For the text-containing cell, return its midpoint in [X, Y] coordinate format. 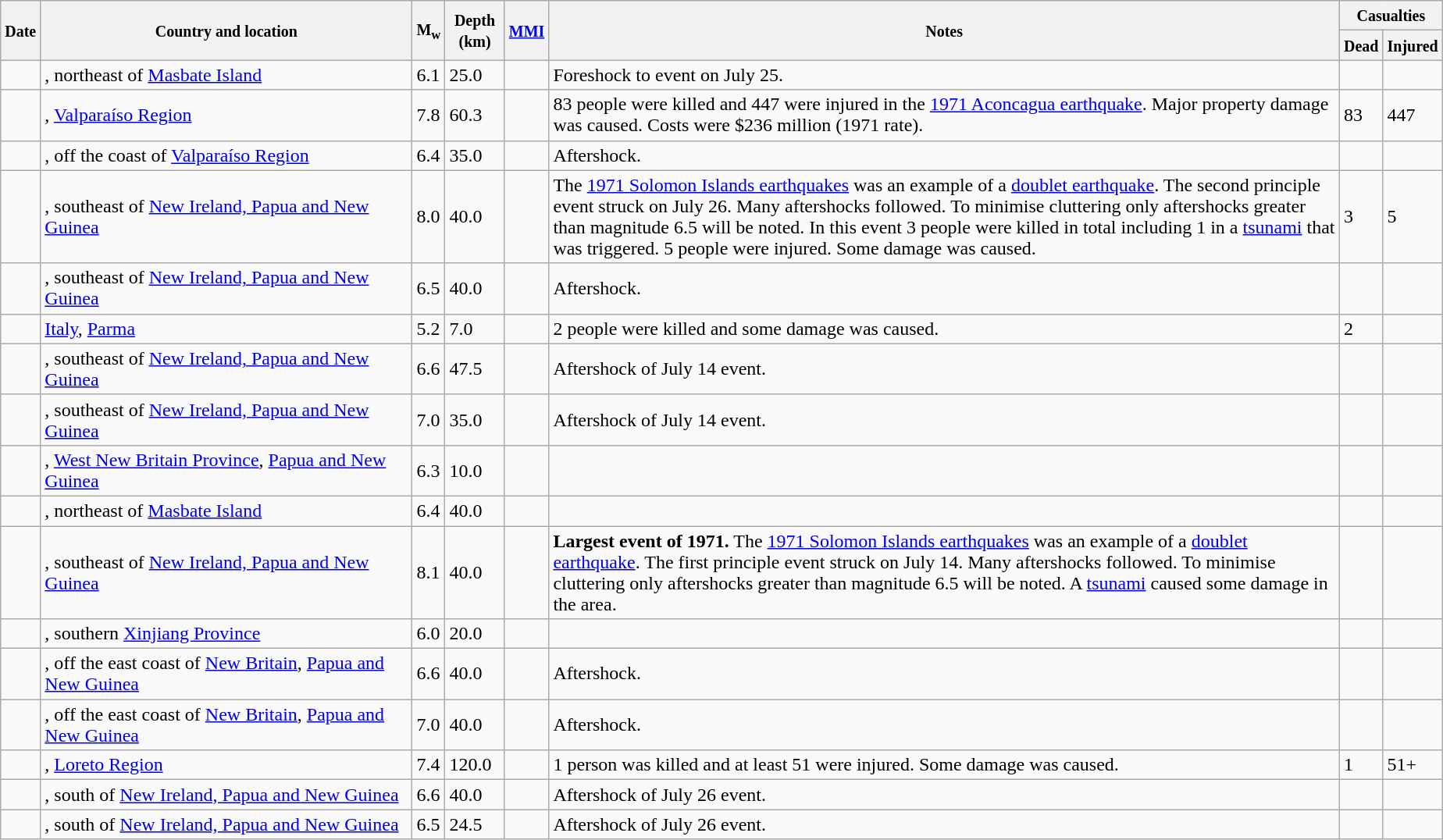
Casualties [1391, 16]
25.0 [475, 75]
2 [1361, 329]
Foreshock to event on July 25. [945, 75]
1 person was killed and at least 51 were injured. Some damage was caused. [945, 765]
Italy, Parma [226, 329]
7.4 [429, 765]
20.0 [475, 634]
6.1 [429, 75]
8.1 [429, 573]
6.0 [429, 634]
1 [1361, 765]
47.5 [475, 368]
7.8 [429, 116]
2 people were killed and some damage was caused. [945, 329]
3 [1361, 217]
Injured [1413, 45]
Dead [1361, 45]
10.0 [475, 470]
Depth (km) [475, 30]
6.3 [429, 470]
Country and location [226, 30]
83 people were killed and 447 were injured in the 1971 Aconcagua earthquake. Major property damage was caused. Costs were $236 million (1971 rate). [945, 116]
, off the coast of Valparaíso Region [226, 155]
51+ [1413, 765]
447 [1413, 116]
5 [1413, 217]
8.0 [429, 217]
120.0 [475, 765]
, West New Britain Province, Papua and New Guinea [226, 470]
, Valparaíso Region [226, 116]
Date [20, 30]
Mw [429, 30]
83 [1361, 116]
60.3 [475, 116]
5.2 [429, 329]
, Loreto Region [226, 765]
Notes [945, 30]
MMI [526, 30]
, southern Xinjiang Province [226, 634]
24.5 [475, 824]
